Detect which cell encompasses the target text, then output its [X, Y] center coordinate. 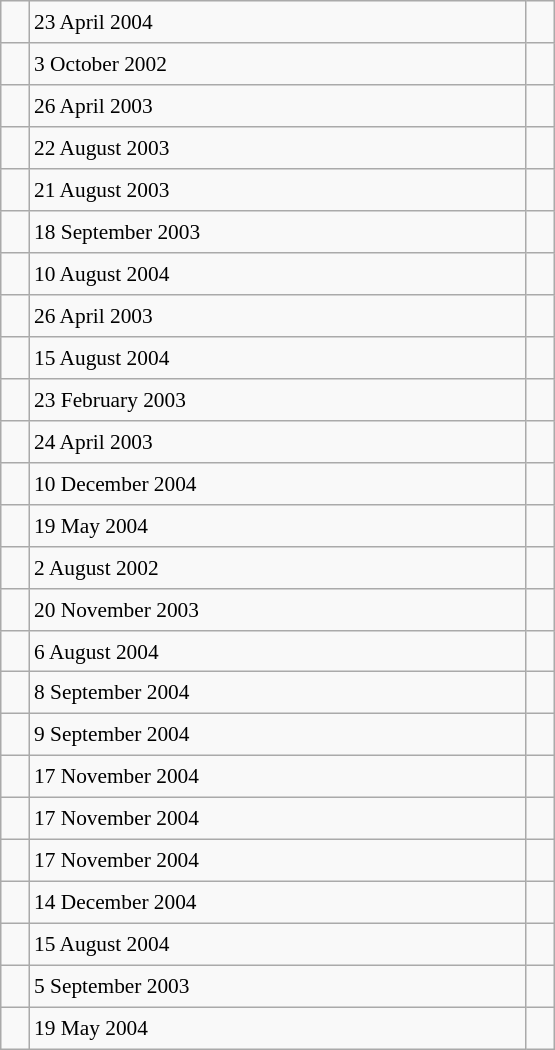
10 December 2004 [278, 483]
23 April 2004 [278, 22]
22 August 2003 [278, 148]
9 September 2004 [278, 735]
23 February 2003 [278, 399]
2 August 2002 [278, 567]
18 September 2003 [278, 232]
3 October 2002 [278, 64]
14 December 2004 [278, 903]
20 November 2003 [278, 609]
5 September 2003 [278, 986]
10 August 2004 [278, 274]
8 September 2004 [278, 693]
6 August 2004 [278, 651]
21 August 2003 [278, 190]
24 April 2003 [278, 441]
